From the cell containing the given text, extract its center point as (X, Y) coordinate. 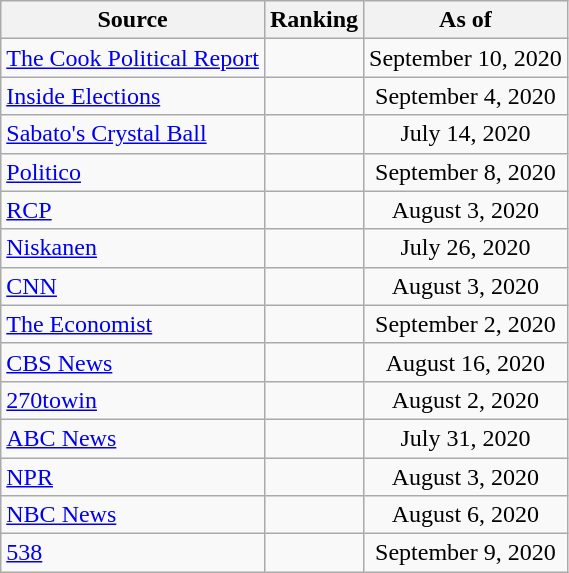
The Cook Political Report (133, 58)
Ranking (314, 20)
Niskanen (133, 248)
August 6, 2020 (466, 515)
538 (133, 553)
As of (466, 20)
September 4, 2020 (466, 96)
Source (133, 20)
Sabato's Crystal Ball (133, 134)
ABC News (133, 438)
August 16, 2020 (466, 362)
Inside Elections (133, 96)
September 9, 2020 (466, 553)
July 14, 2020 (466, 134)
Politico (133, 172)
270towin (133, 400)
September 2, 2020 (466, 324)
September 8, 2020 (466, 172)
NBC News (133, 515)
August 2, 2020 (466, 400)
RCP (133, 210)
CBS News (133, 362)
CNN (133, 286)
The Economist (133, 324)
NPR (133, 477)
July 26, 2020 (466, 248)
July 31, 2020 (466, 438)
September 10, 2020 (466, 58)
